Find where the given text appears and provide that cell's center as [x, y] coordinate. 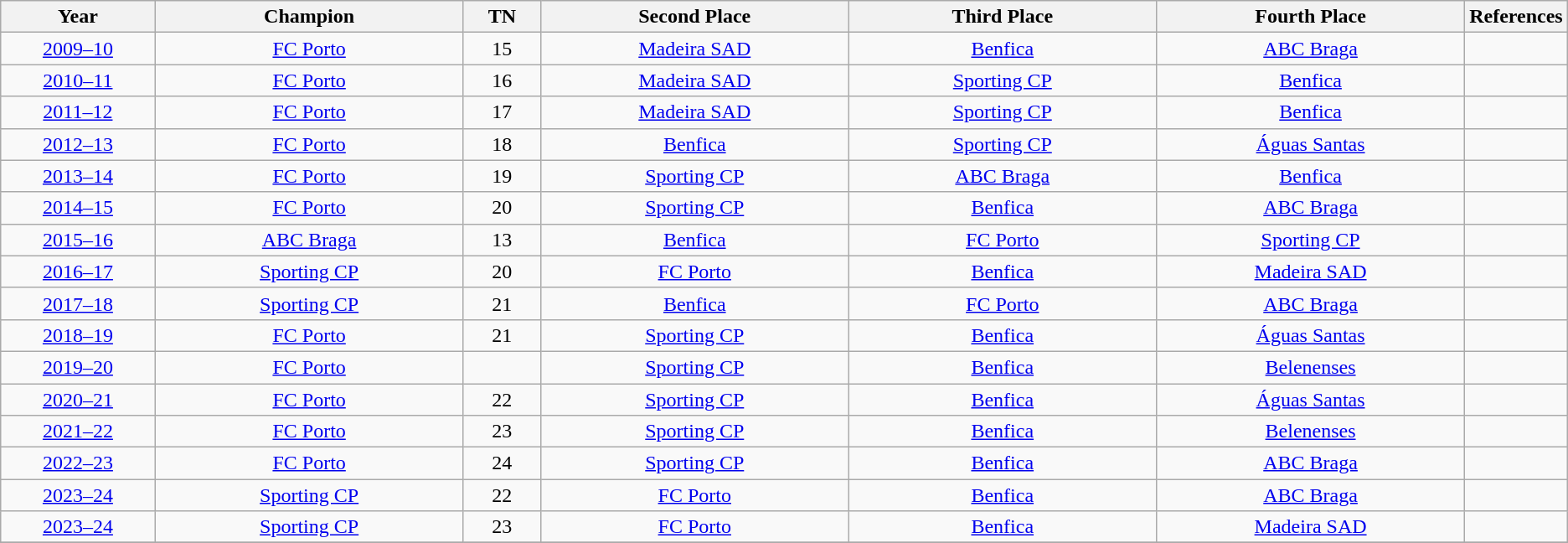
Year [78, 17]
Fourth Place [1311, 17]
2021–22 [78, 432]
2019–20 [78, 367]
2009–10 [78, 49]
2020–21 [78, 400]
TN [502, 17]
Champion [309, 17]
2018–19 [78, 335]
Third Place [1003, 17]
References [1516, 17]
2017–18 [78, 303]
2016–17 [78, 271]
2022–23 [78, 463]
2014–15 [78, 208]
2010–11 [78, 80]
2012–13 [78, 144]
2013–14 [78, 176]
18 [502, 144]
2015–16 [78, 240]
19 [502, 176]
15 [502, 49]
Second Place [695, 17]
2011–12 [78, 112]
13 [502, 240]
17 [502, 112]
16 [502, 80]
24 [502, 463]
